Locate the cell with the specified text and output its [x, y] center coordinate. 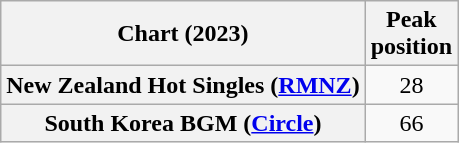
Peakposition [411, 34]
28 [411, 85]
66 [411, 123]
South Korea BGM (Circle) [183, 123]
Chart (2023) [183, 34]
New Zealand Hot Singles (RMNZ) [183, 85]
